Detect which cell encompasses the target text, then output its [X, Y] center coordinate. 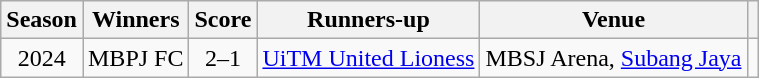
Venue [614, 20]
2024 [42, 58]
2–1 [223, 58]
Runners-up [368, 20]
UiTM United Lioness [368, 58]
Season [42, 20]
Score [223, 20]
Winners [135, 20]
MBSJ Arena, Subang Jaya [614, 58]
MBPJ FC [135, 58]
